Search for the cell housing the specified text and yield its (X, Y) center coordinate. 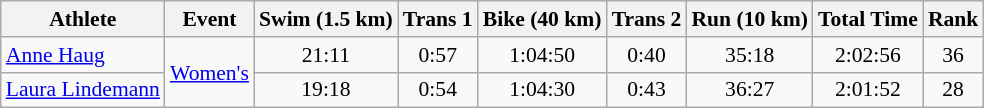
Bike (40 km) (542, 19)
0:57 (438, 55)
Rank (954, 19)
36:27 (749, 90)
Run (10 km) (749, 19)
36 (954, 55)
0:54 (438, 90)
Athlete (83, 19)
Trans 2 (647, 19)
0:40 (647, 55)
21:11 (326, 55)
Trans 1 (438, 19)
Laura Lindemann (83, 90)
Women's (210, 72)
Event (210, 19)
2:02:56 (868, 55)
1:04:30 (542, 90)
Total Time (868, 19)
35:18 (749, 55)
Anne Haug (83, 55)
19:18 (326, 90)
0:43 (647, 90)
1:04:50 (542, 55)
28 (954, 90)
2:01:52 (868, 90)
Swim (1.5 km) (326, 19)
